Return the [x, y] coordinate for the center point of the cell that contains the specified text.  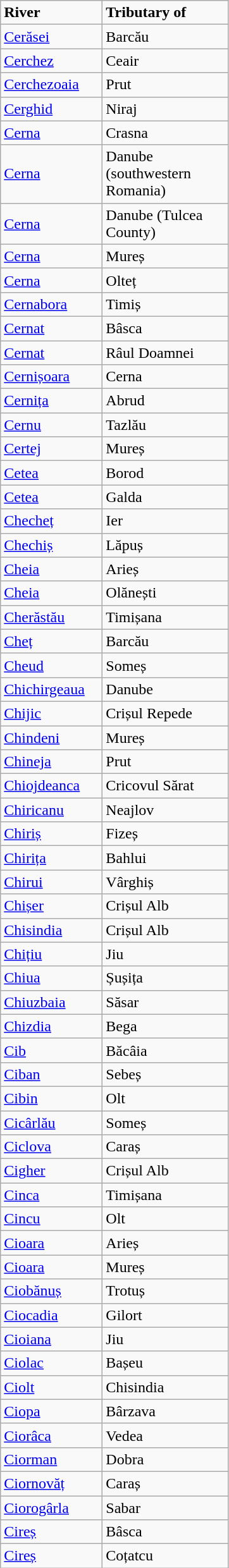
Cheud [52, 665]
Lăpuș [166, 545]
Chiriș [52, 834]
Cioiana [52, 1339]
Ciorman [52, 1459]
Ciornovăț [52, 1483]
Cib [52, 1050]
Danube (Tulcea County) [166, 224]
Cerchezoaia [52, 85]
Chineja [52, 762]
Săsar [166, 1002]
Olteț [166, 280]
Tributary of [166, 13]
Râul Doamnei [166, 352]
Cinca [52, 1195]
Cibin [52, 1098]
Chiricanu [52, 810]
Cheț [52, 641]
Bega [166, 1026]
Cherăstău [52, 617]
Băcâia [166, 1050]
Danube (southwestern Romania) [166, 174]
Chirița [52, 858]
Ciolac [52, 1363]
Chindeni [52, 738]
Olănești [166, 593]
Chișer [52, 906]
Chiua [52, 978]
Cerghid [52, 109]
Dobra [166, 1459]
Ier [166, 521]
Cerchez [52, 61]
Ciopa [52, 1411]
Bahlui [166, 858]
Chiojdeanca [52, 786]
Ciclova [52, 1147]
Cernișoara [52, 377]
Crasna [166, 133]
Ciolt [52, 1387]
Galda [166, 497]
Șușița [166, 978]
Fizeș [166, 834]
Cigher [52, 1171]
Niraj [166, 109]
Chechiș [52, 545]
Coțatcu [166, 1556]
Abrud [166, 401]
Cernu [52, 425]
Crișul Repede [166, 713]
Cerăsei [52, 37]
Cernabora [52, 304]
Cricovul Sărat [166, 786]
Chițiu [52, 954]
Sebeș [166, 1074]
Cicârlău [52, 1122]
Chirui [52, 882]
Ciocadia [52, 1315]
Chichirgeaua [52, 689]
Gilort [166, 1315]
Chizdia [52, 1026]
Chiuzbaia [52, 1002]
Checheț [52, 521]
Vedea [166, 1435]
Vârghiș [166, 882]
Trotuș [166, 1291]
Timiș [166, 304]
Certej [52, 449]
Ciorogârla [52, 1508]
Bașeu [166, 1363]
Danube [166, 689]
Ciobănuș [52, 1291]
Ciorâca [52, 1435]
Cincu [52, 1219]
River [52, 13]
Cernița [52, 401]
Sabar [166, 1508]
Bârzava [166, 1411]
Tazlău [166, 425]
Ciban [52, 1074]
Ceair [166, 61]
Chijic [52, 713]
Neajlov [166, 810]
Borod [166, 473]
